Return the [X, Y] coordinate for the center point of the cell that contains the specified text.  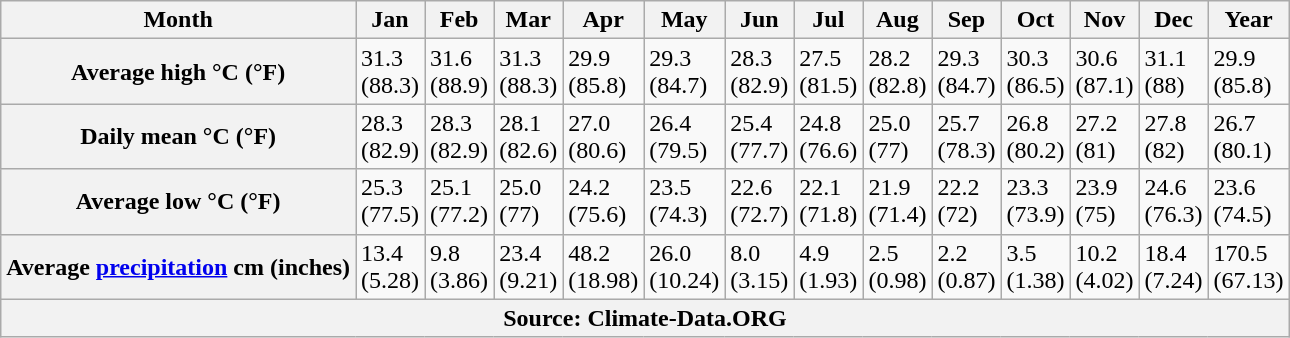
Jun [760, 20]
2.5(0.98) [898, 266]
Average precipitation cm (inches) [178, 266]
Average low °C (°F) [178, 202]
26.4(79.5) [684, 136]
10.2(4.02) [1104, 266]
170.5(67.13) [1248, 266]
22.2(72) [966, 202]
28.1(82.6) [528, 136]
48.2(18.98) [604, 266]
30.3(86.5) [1036, 72]
Apr [604, 20]
Dec [1174, 20]
27.5(81.5) [828, 72]
13.4(5.28) [390, 266]
Nov [1104, 20]
24.8(76.6) [828, 136]
18.4(7.24) [1174, 266]
2.2(0.87) [966, 266]
Jan [390, 20]
3.5(1.38) [1036, 266]
Jul [828, 20]
Year [1248, 20]
23.3(73.9) [1036, 202]
28.2(82.8) [898, 72]
27.0(80.6) [604, 136]
May [684, 20]
26.8(80.2) [1036, 136]
Daily mean °C (°F) [178, 136]
23.6(74.5) [1248, 202]
Aug [898, 20]
Average high °C (°F) [178, 72]
25.7(78.3) [966, 136]
26.0(10.24) [684, 266]
9.8(3.86) [460, 266]
Mar [528, 20]
23.9(75) [1104, 202]
30.6(87.1) [1104, 72]
Feb [460, 20]
8.0(3.15) [760, 266]
Source: Climate-Data.ORG [645, 318]
22.6(72.7) [760, 202]
23.5(74.3) [684, 202]
25.3(77.5) [390, 202]
24.6(76.3) [1174, 202]
25.1(77.2) [460, 202]
Sep [966, 20]
21.9(71.4) [898, 202]
Month [178, 20]
31.1(88) [1174, 72]
22.1(71.8) [828, 202]
25.4(77.7) [760, 136]
31.6(88.9) [460, 72]
4.9(1.93) [828, 266]
23.4(9.21) [528, 266]
Oct [1036, 20]
27.2(81) [1104, 136]
24.2(75.6) [604, 202]
27.8(82) [1174, 136]
26.7(80.1) [1248, 136]
